Extract the (x, y) coordinate from the center of the cell holding the provided text.  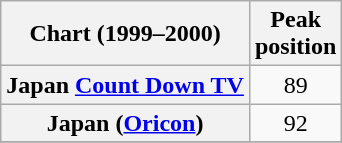
Peakposition (295, 34)
Japan (Oricon) (126, 123)
Chart (1999–2000) (126, 34)
Japan Count Down TV (126, 85)
89 (295, 85)
92 (295, 123)
